Capture the cell that displays the provided text and extract its (x, y) central coordinate. 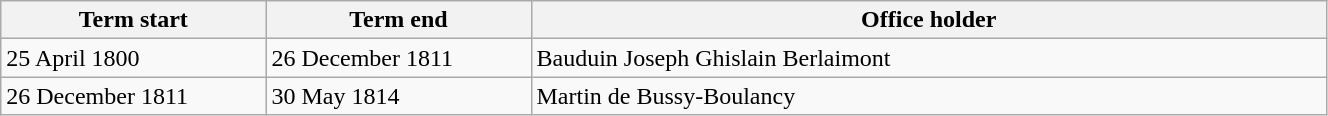
Term end (398, 20)
Martin de Bussy-Boulancy (928, 96)
Bauduin Joseph Ghislain Berlaimont (928, 58)
25 April 1800 (134, 58)
30 May 1814 (398, 96)
Term start (134, 20)
Office holder (928, 20)
